Identify which cell holds the provided text, then report its [x, y] central coordinate. 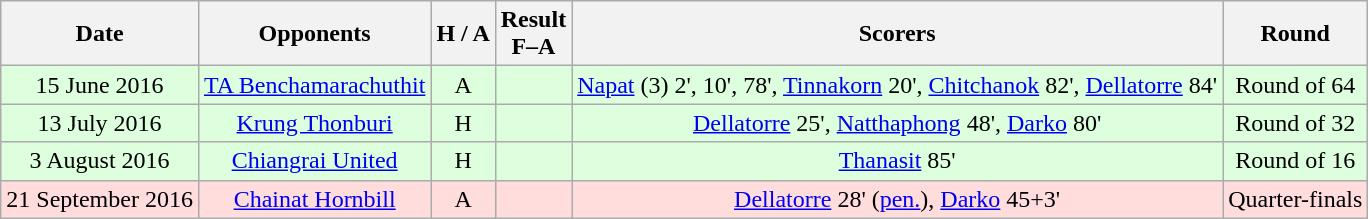
Chiangrai United [314, 161]
Date [100, 34]
13 July 2016 [100, 123]
Scorers [898, 34]
ResultF–A [533, 34]
15 June 2016 [100, 85]
Round of 64 [1296, 85]
Opponents [314, 34]
Round of 32 [1296, 123]
Napat (3) 2', 10', 78', Tinnakorn 20', Chitchanok 82', Dellatorre 84' [898, 85]
TA Benchamarachuthit [314, 85]
Chainat Hornbill [314, 199]
21 September 2016 [100, 199]
Dellatorre 25', Natthaphong 48', Darko 80' [898, 123]
Dellatorre 28' (pen.), Darko 45+3' [898, 199]
Round of 16 [1296, 161]
Round [1296, 34]
3 August 2016 [100, 161]
Krung Thonburi [314, 123]
H / A [463, 34]
Thanasit 85' [898, 161]
Quarter-finals [1296, 199]
